Find where the given text appears and provide that cell's center as [X, Y] coordinate. 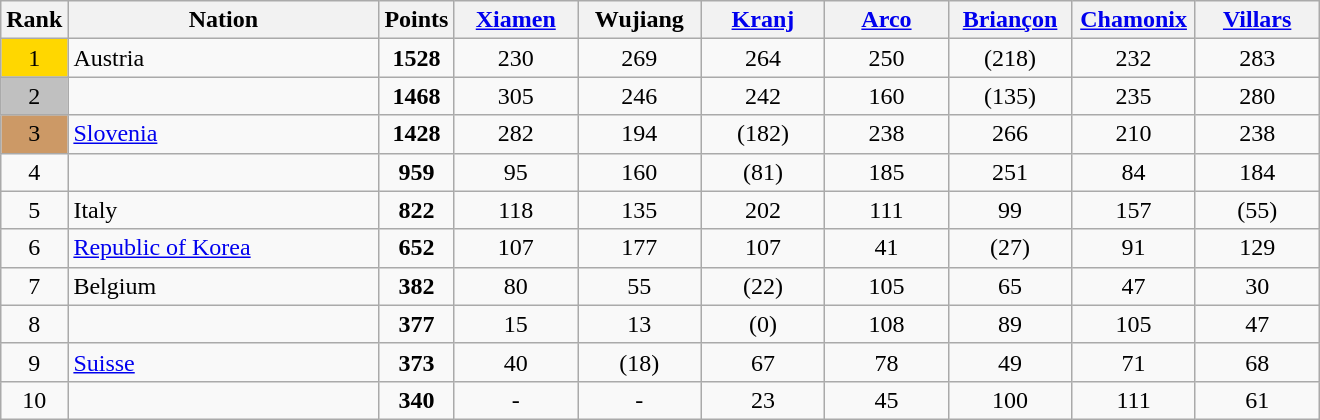
40 [516, 362]
269 [640, 58]
30 [1257, 286]
1 [34, 58]
Wujiang [640, 20]
6 [34, 248]
1468 [416, 96]
5 [34, 210]
210 [1134, 134]
(55) [1257, 210]
Belgium [224, 286]
89 [1010, 324]
1428 [416, 134]
13 [640, 324]
Italy [224, 210]
194 [640, 134]
280 [1257, 96]
340 [416, 400]
282 [516, 134]
55 [640, 286]
(218) [1010, 58]
377 [416, 324]
Suisse [224, 362]
2 [34, 96]
652 [416, 248]
84 [1134, 172]
373 [416, 362]
Austria [224, 58]
185 [887, 172]
184 [1257, 172]
Nation [224, 20]
305 [516, 96]
Kranj [763, 20]
1528 [416, 58]
8 [34, 324]
9 [34, 362]
Chamonix [1134, 20]
10 [34, 400]
45 [887, 400]
246 [640, 96]
80 [516, 286]
Briançon [1010, 20]
129 [1257, 248]
71 [1134, 362]
(22) [763, 286]
(27) [1010, 248]
382 [416, 286]
235 [1134, 96]
49 [1010, 362]
135 [640, 210]
118 [516, 210]
283 [1257, 58]
177 [640, 248]
232 [1134, 58]
250 [887, 58]
100 [1010, 400]
266 [1010, 134]
251 [1010, 172]
95 [516, 172]
(0) [763, 324]
Slovenia [224, 134]
41 [887, 248]
(18) [640, 362]
157 [1134, 210]
(81) [763, 172]
(135) [1010, 96]
Republic of Korea [224, 248]
61 [1257, 400]
67 [763, 362]
230 [516, 58]
202 [763, 210]
Arco [887, 20]
Points [416, 20]
4 [34, 172]
91 [1134, 248]
822 [416, 210]
Rank [34, 20]
Xiamen [516, 20]
959 [416, 172]
7 [34, 286]
99 [1010, 210]
78 [887, 362]
Villars [1257, 20]
15 [516, 324]
108 [887, 324]
242 [763, 96]
3 [34, 134]
(182) [763, 134]
65 [1010, 286]
68 [1257, 362]
264 [763, 58]
23 [763, 400]
